Locate the cell with the specified text and output its [x, y] center coordinate. 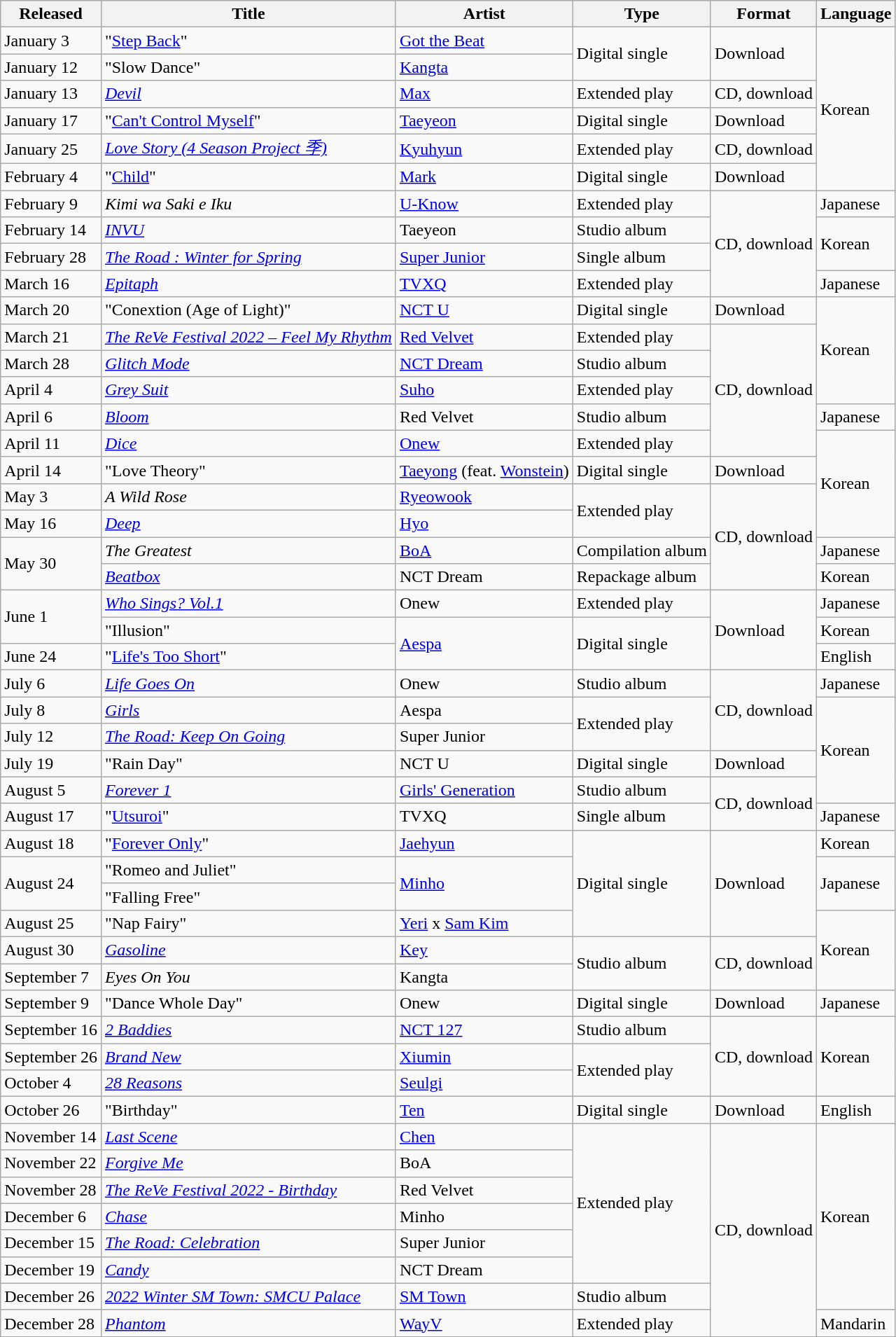
Got the Beat [484, 41]
"Dance Whole Day" [248, 1004]
Bloom [248, 417]
Xiumin [484, 1057]
November 22 [51, 1163]
A Wild Rose [248, 497]
September 7 [51, 977]
Deep [248, 523]
2022 Winter SM Town: SMCU Palace [248, 1296]
Chase [248, 1217]
"Slow Dance" [248, 67]
December 15 [51, 1243]
July 19 [51, 763]
The ReVe Festival 2022 - Birthday [248, 1190]
Forever 1 [248, 790]
Chen [484, 1137]
December 28 [51, 1323]
December 6 [51, 1217]
February 9 [51, 204]
NCT 127 [484, 1030]
Gasoline [248, 950]
March 28 [51, 363]
Who Sings? Vol.1 [248, 604]
Eyes On You [248, 977]
Title [248, 14]
The Road: Celebration [248, 1243]
Seulgi [484, 1083]
"Nap Fairy" [248, 923]
Max [484, 94]
August 25 [51, 923]
Beatbox [248, 577]
August 5 [51, 790]
Grey Suit [248, 390]
November 28 [51, 1190]
Dice [248, 443]
September 26 [51, 1057]
April 4 [51, 390]
Candy [248, 1270]
"Illusion" [248, 630]
June 24 [51, 657]
Language [855, 14]
"Romeo and Juliet" [248, 870]
August 24 [51, 883]
"Step Back" [248, 41]
May 16 [51, 523]
December 19 [51, 1270]
Jaehyun [484, 843]
Format [763, 14]
Type [641, 14]
"Life's Too Short" [248, 657]
Yeri x Sam Kim [484, 923]
January 25 [51, 148]
Forgive Me [248, 1163]
The Road: Keep On Going [248, 737]
Kyuhyun [484, 148]
"Can't Control Myself" [248, 120]
Key [484, 950]
September 9 [51, 1004]
March 20 [51, 310]
Girls' Generation [484, 790]
28 Reasons [248, 1083]
Brand New [248, 1057]
February 28 [51, 257]
Mandarin [855, 1323]
January 13 [51, 94]
Girls [248, 710]
February 14 [51, 230]
January 3 [51, 41]
August 30 [51, 950]
April 11 [51, 443]
February 4 [51, 177]
October 4 [51, 1083]
January 12 [51, 67]
"Love Theory" [248, 470]
The ReVe Festival 2022 – Feel My Rhythm [248, 337]
April 14 [51, 470]
Life Goes On [248, 684]
WayV [484, 1323]
Taeyong (feat. Wonstein) [484, 470]
Ryeowook [484, 497]
December 26 [51, 1296]
March 21 [51, 337]
Compilation album [641, 550]
July 8 [51, 710]
April 6 [51, 417]
INVU [248, 230]
SM Town [484, 1296]
Devil [248, 94]
Love Story (4 Season Project 季) [248, 148]
"Falling Free" [248, 896]
August 17 [51, 817]
January 17 [51, 120]
Glitch Mode [248, 363]
"Child" [248, 177]
"Rain Day" [248, 763]
March 16 [51, 284]
The Road : Winter for Spring [248, 257]
July 6 [51, 684]
Repackage album [641, 577]
Phantom [248, 1323]
"Forever Only" [248, 843]
"Birthday" [248, 1110]
2 Baddies [248, 1030]
October 26 [51, 1110]
Hyo [484, 523]
November 14 [51, 1137]
August 18 [51, 843]
May 3 [51, 497]
U-Know [484, 204]
May 30 [51, 563]
Mark [484, 177]
Epitaph [248, 284]
September 16 [51, 1030]
"Conextion (Age of Light)" [248, 310]
Released [51, 14]
Kimi wa Saki e Iku [248, 204]
Artist [484, 14]
The Greatest [248, 550]
Ten [484, 1110]
June 1 [51, 617]
July 12 [51, 737]
Suho [484, 390]
Last Scene [248, 1137]
"Utsuroi" [248, 817]
